Extract the [X, Y] coordinate from the center of the cell holding the provided text.  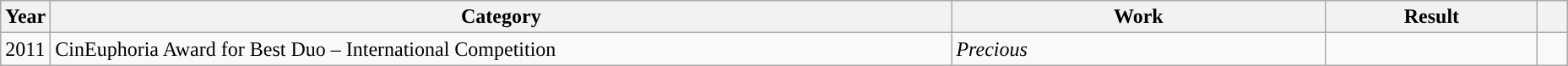
Precious [1138, 49]
Work [1138, 17]
Category [502, 17]
Result [1432, 17]
Year [25, 17]
2011 [25, 49]
CinEuphoria Award for Best Duo – International Competition [502, 49]
